Return the [X, Y] coordinate for the center point of the cell that contains the specified text.  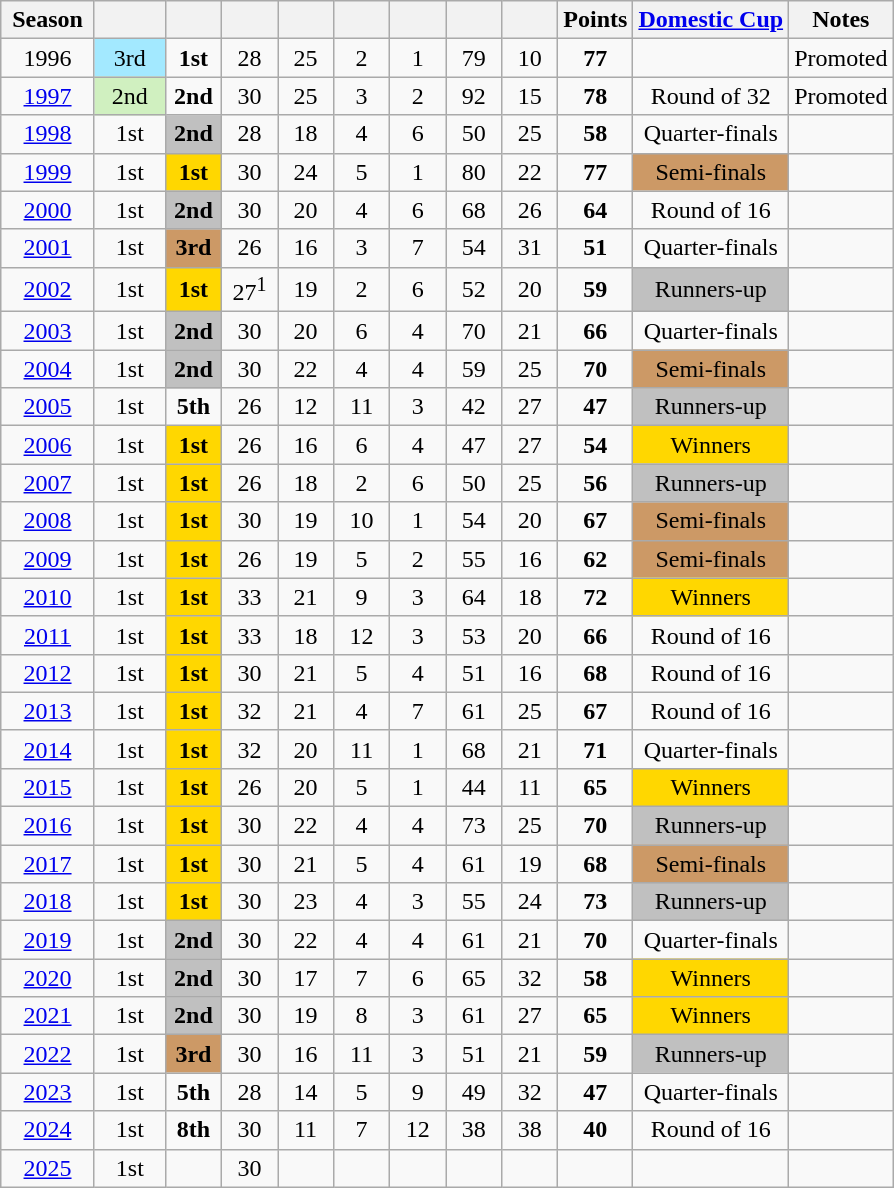
78 [596, 96]
15 [530, 96]
2025 [48, 1168]
31 [530, 248]
2021 [48, 1016]
62 [596, 559]
2000 [48, 210]
8 [362, 1016]
2007 [48, 483]
2008 [48, 521]
2016 [48, 826]
1999 [48, 172]
42 [474, 407]
2005 [48, 407]
2015 [48, 787]
2017 [48, 864]
2010 [48, 597]
2018 [48, 902]
72 [596, 597]
40 [596, 1130]
2022 [48, 1054]
49 [474, 1092]
14 [306, 1092]
2004 [48, 369]
71 [596, 749]
17 [306, 978]
Season [48, 20]
2012 [48, 673]
Round of 32 [711, 96]
2011 [48, 635]
52 [474, 290]
2002 [48, 290]
1997 [48, 96]
79 [474, 58]
56 [596, 483]
2009 [48, 559]
2003 [48, 331]
92 [474, 96]
Points [596, 20]
2020 [48, 978]
2019 [48, 940]
Notes [841, 20]
23 [306, 902]
271 [249, 290]
2023 [48, 1092]
1998 [48, 134]
2013 [48, 711]
2014 [48, 749]
2001 [48, 248]
44 [474, 787]
80 [474, 172]
2006 [48, 445]
1996 [48, 58]
2024 [48, 1130]
53 [474, 635]
8th [193, 1130]
Domestic Cup [711, 20]
